Capture the cell that displays the provided text and extract its [x, y] central coordinate. 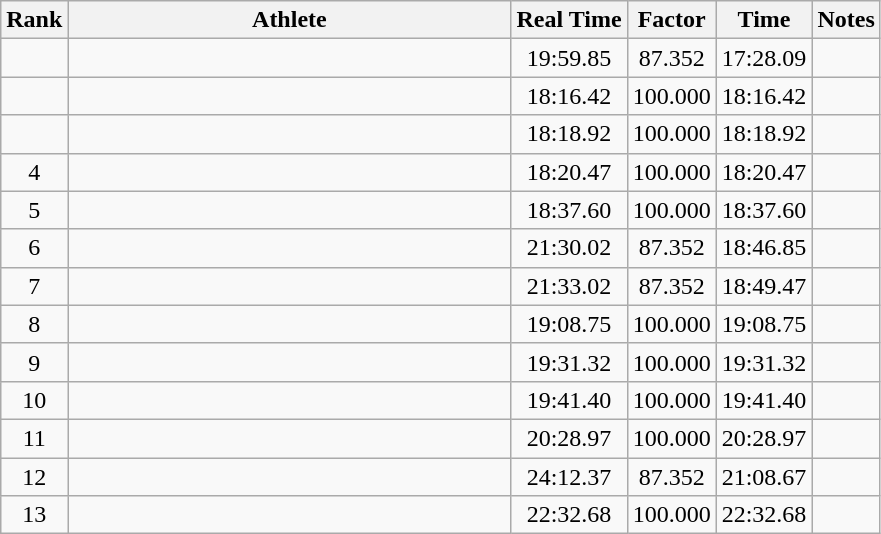
11 [34, 438]
Real Time [569, 20]
6 [34, 248]
Time [764, 20]
21:08.67 [764, 477]
4 [34, 172]
13 [34, 515]
Rank [34, 20]
10 [34, 400]
Notes [846, 20]
19:59.85 [569, 58]
12 [34, 477]
24:12.37 [569, 477]
18:49.47 [764, 286]
5 [34, 210]
Athlete [290, 20]
18:46.85 [764, 248]
17:28.09 [764, 58]
9 [34, 362]
21:30.02 [569, 248]
7 [34, 286]
Factor [672, 20]
8 [34, 324]
21:33.02 [569, 286]
